For the text-containing cell, return its midpoint in (X, Y) coordinate format. 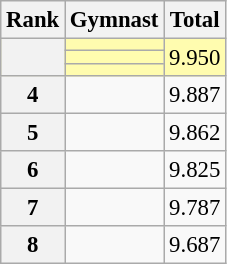
5 (33, 133)
9.887 (195, 95)
9.825 (195, 170)
8 (33, 245)
9.687 (195, 245)
Total (195, 20)
9.787 (195, 208)
9.950 (195, 58)
4 (33, 95)
7 (33, 208)
Rank (33, 20)
Gymnast (114, 20)
9.862 (195, 133)
6 (33, 170)
